Output the [X, Y] coordinate of the center of the cell containing the given text.  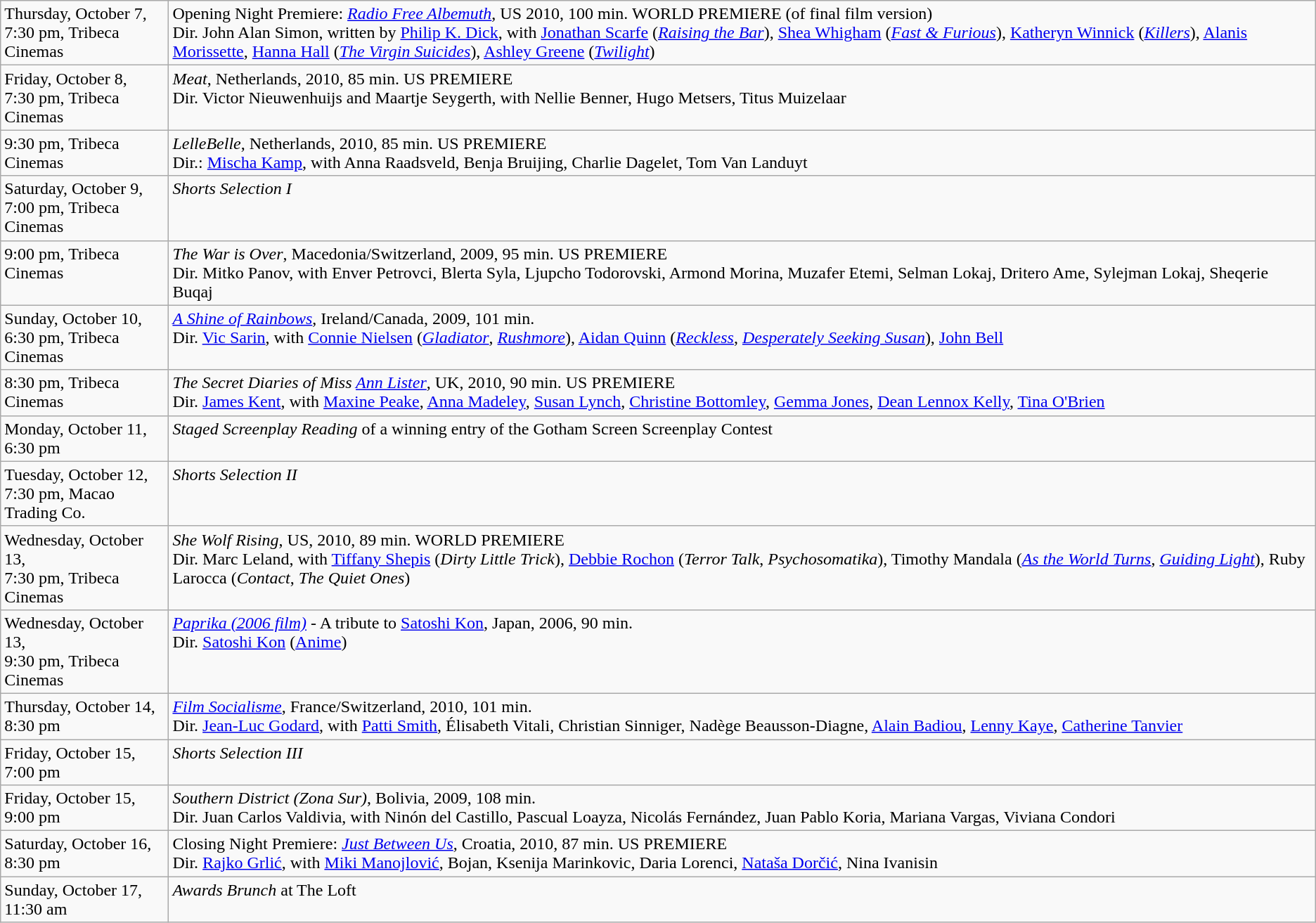
Friday, October 8, 7:30 pm, Tribeca Cinemas [84, 98]
Paprika (2006 film) - A tribute to Satoshi Kon, Japan, 2006, 90 min.Dir. Satoshi Kon (Anime) [742, 651]
Tuesday, October 12, 7:30 pm, Macao Trading Co. [84, 493]
Friday, October 15, 9:00 pm [84, 808]
Awards Brunch at The Loft [742, 900]
Saturday, October 9, 7:00 pm, Tribeca Cinemas [84, 208]
Sunday, October 10, 6:30 pm, Tribeca Cinemas [84, 337]
Shorts Selection II [742, 493]
Thursday, October 7, 7:30 pm, Tribeca Cinemas [84, 33]
Meat, Netherlands, 2010, 85 min. US PREMIEREDir. Victor Nieuwenhuijs and Maartje Seygerth, with Nellie Benner, Hugo Metsers, Titus Muizelaar [742, 98]
LelleBelle, Netherlands, 2010, 85 min. US PREMIEREDir.: Mischa Kamp, with Anna Raadsveld, Benja Bruijing, Charlie Dagelet, Tom Van Landuyt [742, 153]
Saturday, October 16, 8:30 pm [84, 853]
8:30 pm, Tribeca Cinemas [84, 392]
Staged Screenplay Reading of a winning entry of the Gotham Screen Screenplay Contest [742, 439]
Sunday, October 17, 11:30 am [84, 900]
Shorts Selection III [742, 762]
Shorts Selection I [742, 208]
Monday, October 11, 6:30 pm [84, 439]
Wednesday, October 13, 7:30 pm, Tribeca Cinemas [84, 568]
Thursday, October 14, 8:30 pm [84, 716]
9:30 pm, Tribeca Cinemas [84, 153]
Wednesday, October 13, 9:30 pm, Tribeca Cinemas [84, 651]
9:00 pm, Tribeca Cinemas [84, 273]
Friday, October 15, 7:00 pm [84, 762]
